Determine the [X, Y] coordinate at the center of the cell enclosing the given text.  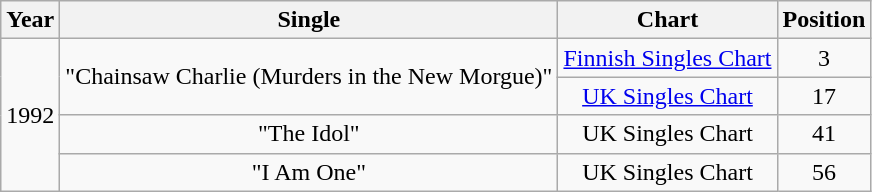
3 [824, 58]
Year [30, 20]
17 [824, 96]
Single [309, 20]
Position [824, 20]
"The Idol" [309, 134]
Finnish Singles Chart [668, 58]
"I Am One" [309, 172]
Chart [668, 20]
1992 [30, 115]
41 [824, 134]
56 [824, 172]
"Chainsaw Charlie (Murders in the New Morgue)" [309, 77]
